Find where the given text appears and provide that cell's center as (X, Y) coordinate. 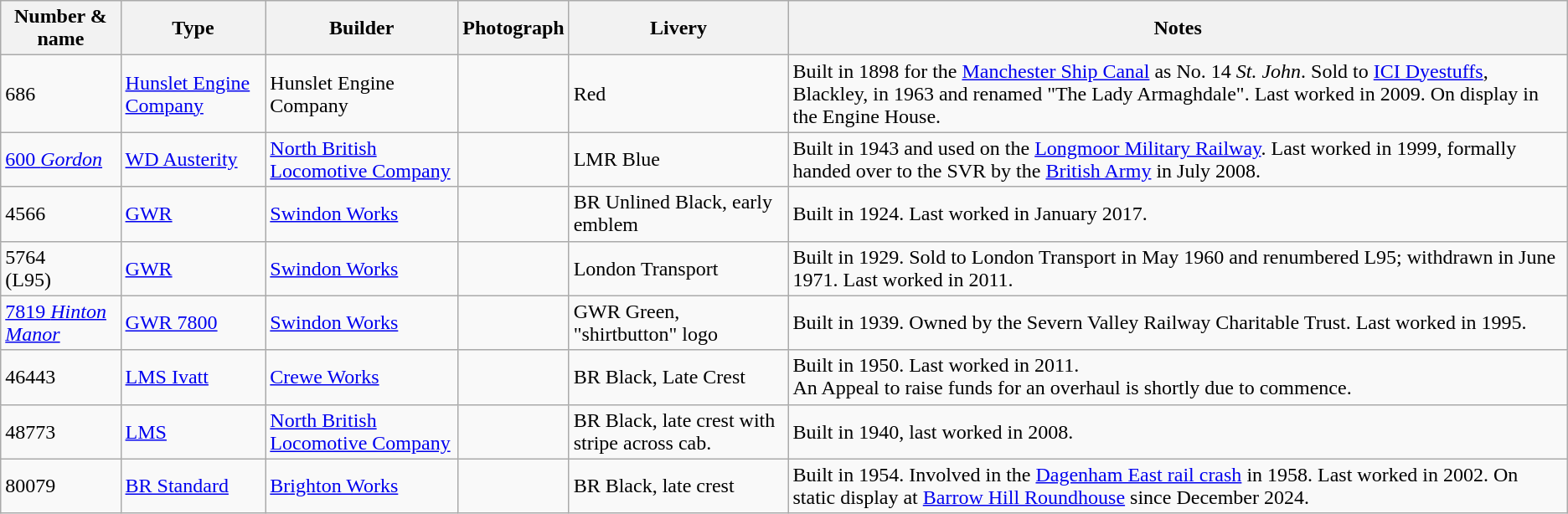
Built in 1929. Sold to London Transport in May 1960 and renumbered L95; withdrawn in June 1971. Last worked in 2011. (1178, 268)
Notes (1178, 28)
LMR Blue (678, 159)
GWR Green, "shirtbutton" logo (678, 323)
BR Black, Late Crest (678, 377)
BR Standard (193, 486)
London Transport (678, 268)
600 Gordon (60, 159)
5764(L95) (60, 268)
Built in 1950. Last worked in 2011.An Appeal to raise funds for an overhaul is shortly due to commence. (1178, 377)
LMS Ivatt (193, 377)
7819 Hinton Manor (60, 323)
46443 (60, 377)
Livery (678, 28)
Brighton Works (362, 486)
4566 (60, 214)
Built in 1939. Owned by the Severn Valley Railway Charitable Trust. Last worked in 1995. (1178, 323)
Red (678, 94)
Built in 1940, last worked in 2008. (1178, 432)
LMS (193, 432)
Builder (362, 28)
BR Black, late crest (678, 486)
GWR 7800 (193, 323)
Built in 1924. Last worked in January 2017. (1178, 214)
686 (60, 94)
BR Black, late crest with stripe across cab. (678, 432)
Built in 1943 and used on the Longmoor Military Railway. Last worked in 1999, formally handed over to the SVR by the British Army in July 2008. (1178, 159)
Crewe Works (362, 377)
48773 (60, 432)
80079 (60, 486)
WD Austerity (193, 159)
Photograph (513, 28)
BR Unlined Black, early emblem (678, 214)
Type (193, 28)
Number & name (60, 28)
